Find where the given text appears and provide that cell's center as (x, y) coordinate. 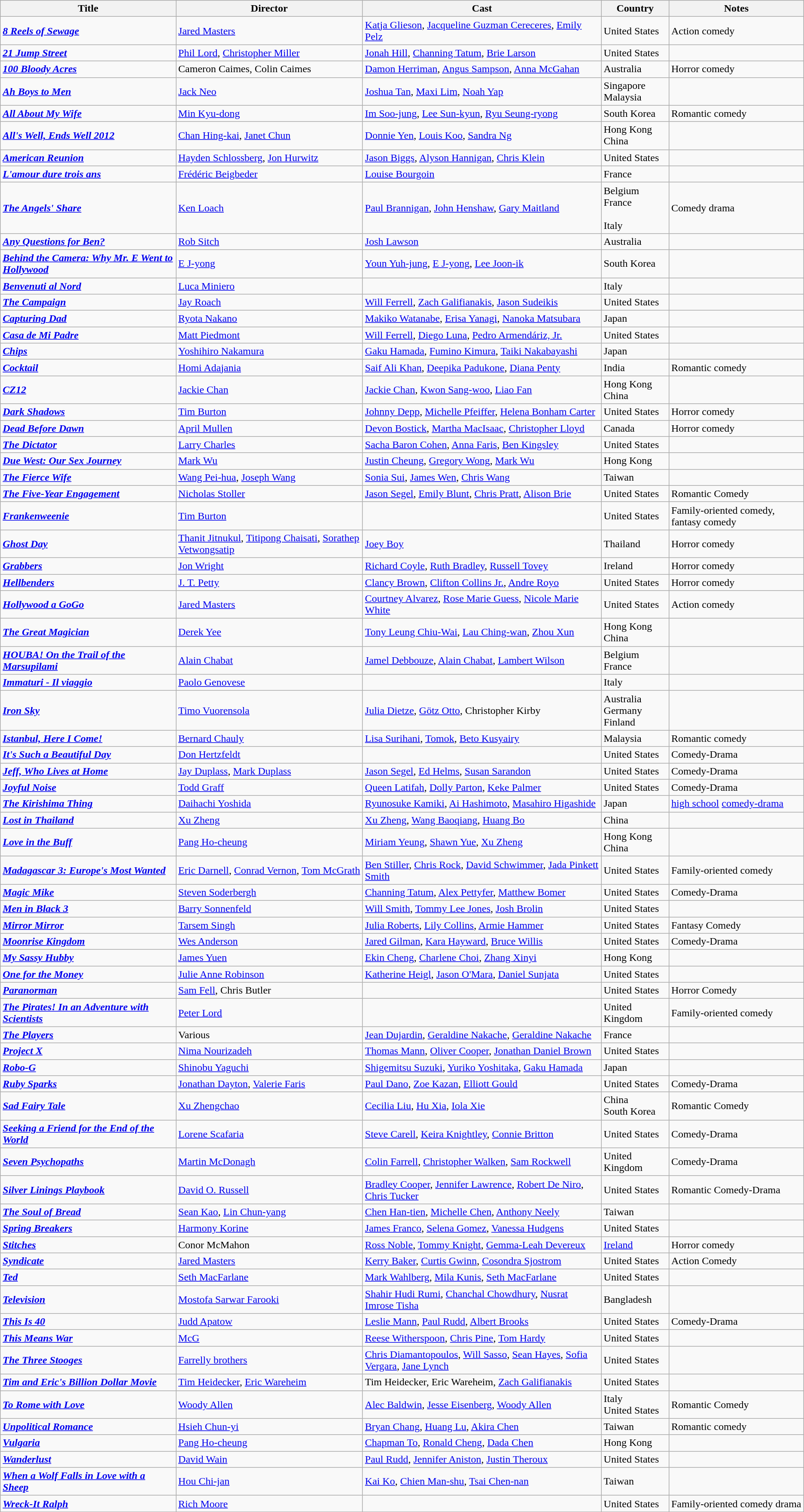
Chips (88, 351)
Mark Wu (270, 461)
Peter Lord (270, 1013)
Nicholas Stoller (270, 494)
The Angels' Share (88, 208)
All About My Wife (88, 113)
Wanderlust (88, 1459)
Sam Fell, Chris Butler (270, 991)
Unpolitical Romance (88, 1427)
My Sassy Hubby (88, 958)
Jamel Debbouze, Alain Chabat, Lambert Wilson (482, 661)
McG (270, 1338)
Fantasy Comedy (736, 925)
Jackie Chan, Kwon Sang-woo, Liao Fan (482, 390)
Project X (88, 1051)
Ekin Cheng, Charlene Choi, Zhang Xinyi (482, 958)
The Dictator (88, 445)
Ben Stiller, Chris Rock, David Schwimmer, Jada Pinkett Smith (482, 870)
Xu Zheng (270, 820)
Love in the Buff (88, 842)
AustraliaGermanyFinland (635, 710)
Due West: Our Sex Journey (88, 461)
Courtney Alvarez, Rose Marie Guess, Nicole Marie White (482, 605)
Cameron Caimes, Colin Caimes (270, 69)
Casa de Mi Padre (88, 335)
Paranorman (88, 991)
All's Well, Ends Well 2012 (88, 136)
CZ12 (88, 390)
Conor McMahon (270, 1244)
Ross Noble, Tommy Knight, Gemma-Leah Devereux (482, 1244)
Seth MacFarlane (270, 1277)
Sacha Baron Cohen, Anna Faris, Ben Kingsley (482, 445)
Tony Leung Chiu-Wai, Lau Ching-wan, Zhou Xun (482, 632)
Grabbers (88, 566)
SingaporeMalaysia (635, 91)
Mark Wahlberg, Mila Kunis, Seth MacFarlane (482, 1277)
Jason Biggs, Alyson Hannigan, Chris Klein (482, 158)
Harmony Korine (270, 1228)
James Yuen (270, 958)
Action Comedy (736, 1261)
Cast (482, 9)
J. T. Petty (270, 582)
Chris Diamantopoulos, Will Sasso, Sean Hayes, Sofia Vergara, Jane Lynch (482, 1360)
Matt Piedmont (270, 335)
Bradley Cooper, Jennifer Lawrence, Robert De Niro, Chris Tucker (482, 1190)
Cecilia Liu, Hu Xia, Iola Xie (482, 1106)
The Kirishima Thing (88, 804)
Alain Chabat (270, 661)
Colin Farrell, Christopher Walken, Sam Rockwell (482, 1161)
Canada (635, 428)
Lisa Surihani, Tomok, Beto Kusyairy (482, 738)
China (635, 820)
Lorene Scafaria (270, 1134)
Ted (88, 1277)
Derek Yee (270, 632)
Joyful Noise (88, 787)
Timo Vuorensola (270, 710)
Eric Darnell, Conrad Vernon, Tom McGrath (270, 870)
Barry Sonnenfeld (270, 908)
Dark Shadows (88, 412)
Wreck-It Ralph (88, 1503)
Jackie Chan (270, 390)
21 Jump Street (88, 53)
Larry Charles (270, 445)
Rich Moore (270, 1503)
Kerry Baker, Curtis Gwinn, Cosondra Sjostrom (482, 1261)
Family-oriented comedy, fantasy comedy (736, 515)
Behind the Camera: Why Mr. E Went to Hollywood (88, 264)
Jay Duplass, Mark Duplass (270, 771)
The Soul of Bread (88, 1212)
Xu Zheng, Wang Baoqiang, Huang Bo (482, 820)
Stitches (88, 1244)
Hellbenders (88, 582)
Benvenuti al Nord (88, 286)
Justin Cheung, Gregory Wong, Mark Wu (482, 461)
HOUBA! On the Trail of the Marsupilami (88, 661)
Vulgaria (88, 1443)
Homi Adajania (270, 368)
Ghost Day (88, 544)
Julia Dietze, Götz Otto, Christopher Kirby (482, 710)
Xu Zhengchao (270, 1106)
ChinaSouth Korea (635, 1106)
Phil Lord, Christopher Miller (270, 53)
Tim and Eric's Billion Dollar Movie (88, 1382)
Notes (736, 9)
Hollywood a GoGo (88, 605)
The Five-Year Engagement (88, 494)
Bangladesh (635, 1300)
Magic Mike (88, 892)
8 Reels of Sewage (88, 31)
Chen Han-tien, Michelle Chen, Anthony Neely (482, 1212)
Shinobu Yaguchi (270, 1067)
This Means War (88, 1338)
Channing Tatum, Alex Pettyfer, Matthew Bomer (482, 892)
Country (635, 9)
James Franco, Selena Gomez, Vanessa Hudgens (482, 1228)
When a Wolf Falls in Love with a Sheep (88, 1481)
The Fierce Wife (88, 477)
Leslie Mann, Paul Rudd, Albert Brooks (482, 1322)
Malaysia (635, 738)
Wang Pei-hua, Joseph Wang (270, 477)
Television (88, 1300)
high school comedy-drama (736, 804)
Thomas Mann, Oliver Cooper, Jonathan Daniel Brown (482, 1051)
Johnny Depp, Michelle Pfeiffer, Helena Bonham Carter (482, 412)
Saif Ali Khan, Deepika Padukone, Diana Penty (482, 368)
Queen Latifah, Dolly Parton, Keke Palmer (482, 787)
To Rome with Love (88, 1405)
Alec Baldwin, Jesse Eisenberg, Woody Allen (482, 1405)
Katja Glieson, Jacqueline Guzman Cereceres, Emily Pelz (482, 31)
American Reunion (88, 158)
Robo-G (88, 1067)
Dead Before Dawn (88, 428)
One for the Money (88, 974)
Mostofa Sarwar Farooki (270, 1300)
Capturing Dad (88, 319)
Ruby Sparks (88, 1084)
This Is 40 (88, 1322)
Hsieh Chun-yi (270, 1427)
Gaku Hamada, Fumino Kimura, Taiki Nakabayashi (482, 351)
Ken Loach (270, 208)
Josh Lawson (482, 241)
Jay Roach (270, 302)
Farrelly brothers (270, 1360)
The Campaign (88, 302)
100 Bloody Acres (88, 69)
Paul Rudd, Jennifer Aniston, Justin Theroux (482, 1459)
Hou Chi-jan (270, 1481)
Jonathan Dayton, Valerie Faris (270, 1084)
Title (88, 9)
Mirror Mirror (88, 925)
Katherine Heigl, Jason O'Mara, Daniel Sunjata (482, 974)
Chapman To, Ronald Cheng, Dada Chen (482, 1443)
Paolo Genovese (270, 683)
BelgiumFrance (635, 661)
Sonia Sui, James Wen, Chris Wang (482, 477)
The Great Magician (88, 632)
Devon Bostick, Martha MacIsaac, Christopher Lloyd (482, 428)
Hayden Schlossberg, Jon Hurwitz (270, 158)
Paul Dano, Zoe Kazan, Elliott Gould (482, 1084)
Immaturi - Il viaggio (88, 683)
Luca Miniero (270, 286)
Will Smith, Tommy Lee Jones, Josh Brolin (482, 908)
Romantic Comedy-Drama (736, 1190)
Joey Boy (482, 544)
Istanbul, Here I Come! (88, 738)
Louise Bourgoin (482, 174)
Jon Wright (270, 566)
Thanit Jitnukul, Titipong Chaisati, Sorathep Vetwongsatip (270, 544)
Syndicate (88, 1261)
Silver Linings Playbook (88, 1190)
Jeff, Who Lives at Home (88, 771)
Clancy Brown, Clifton Collins Jr., Andre Royo (482, 582)
Seven Psychopaths (88, 1161)
Will Ferrell, Diego Luna, Pedro Armendáriz, Jr. (482, 335)
Im Soo-jung, Lee Sun-kyun, Ryu Seung-ryong (482, 113)
Ah Boys to Men (88, 91)
Director (270, 9)
Family-oriented comedy drama (736, 1503)
Tim Heidecker, Eric Wareheim (270, 1382)
India (635, 368)
Tarsem Singh (270, 925)
Paul Brannigan, John Henshaw, Gary Maitland (482, 208)
Sean Kao, Lin Chun-yang (270, 1212)
Iron Sky (88, 710)
Nima Nourizadeh (270, 1051)
Shahir Hudi Rumi, Chanchal Chowdhury, Nusrat Imrose Tisha (482, 1300)
Min Kyu-dong (270, 113)
Daihachi Yoshida (270, 804)
Reese Witherspoon, Chris Pine, Tom Hardy (482, 1338)
Bryan Chang, Huang Lu, Akira Chen (482, 1427)
Richard Coyle, Ruth Bradley, Russell Tovey (482, 566)
Cocktail (88, 368)
Various (270, 1035)
Madagascar 3: Europe's Most Wanted (88, 870)
Todd Graff (270, 787)
Miriam Yeung, Shawn Yue, Xu Zheng (482, 842)
Any Questions for Ben? (88, 241)
Thailand (635, 544)
Comedy drama (736, 208)
Woody Allen (270, 1405)
L'amour dure trois ans (88, 174)
E J-yong (270, 264)
Don Hertzfeldt (270, 755)
Damon Herriman, Angus Sampson, Anna McGahan (482, 69)
David O. Russell (270, 1190)
Shigemitsu Suzuki, Yuriko Yoshitaka, Gaku Hamada (482, 1067)
Julia Roberts, Lily Collins, Armie Hammer (482, 925)
Joshua Tan, Maxi Lim, Noah Yap (482, 91)
Jason Segel, Ed Helms, Susan Sarandon (482, 771)
Seeking a Friend for the End of the World (88, 1134)
Lost in Thailand (88, 820)
Bernard Chauly (270, 738)
Steve Carell, Keira Knightley, Connie Britton (482, 1134)
Yoshihiro Nakamura (270, 351)
Wes Anderson (270, 942)
Ryota Nakano (270, 319)
Frankenweenie (88, 515)
Spring Breakers (88, 1228)
Judd Apatow (270, 1322)
Martin McDonagh (270, 1161)
Moonrise Kingdom (88, 942)
Ryunosuke Kamiki, Ai Hashimoto, Masahiro Higashide (482, 804)
Steven Soderbergh (270, 892)
April Mullen (270, 428)
Youn Yuh-jung, E J-yong, Lee Joon-ik (482, 264)
Julie Anne Robinson (270, 974)
Horror Comedy (736, 991)
Kai Ko, Chien Man-shu, Tsai Chen-nan (482, 1481)
Jared Gilman, Kara Hayward, Bruce Willis (482, 942)
Jason Segel, Emily Blunt, Chris Pratt, Alison Brie (482, 494)
David Wain (270, 1459)
Rob Sitch (270, 241)
Will Ferrell, Zach Galifianakis, Jason Sudeikis (482, 302)
Men in Black 3 (88, 908)
Chan Hing-kai, Janet Chun (270, 136)
BelgiumFranceItaly (635, 208)
Tim Heidecker, Eric Wareheim, Zach Galifianakis (482, 1382)
ItalyUnited States (635, 1405)
It's Such a Beautiful Day (88, 755)
Donnie Yen, Louis Koo, Sandra Ng (482, 136)
Jack Neo (270, 91)
Frédéric Beigbeder (270, 174)
The Pirates! In an Adventure with Scientists (88, 1013)
Jonah Hill, Channing Tatum, Brie Larson (482, 53)
Makiko Watanabe, Erisa Yanagi, Nanoka Matsubara (482, 319)
Sad Fairy Tale (88, 1106)
Jean Dujardin, Geraldine Nakache, Geraldine Nakache (482, 1035)
The Players (88, 1035)
The Three Stooges (88, 1360)
